Output the (x, y) coordinate of the center of the cell containing the given text.  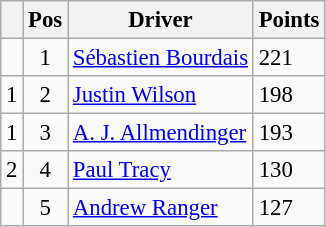
5 (46, 208)
130 (288, 170)
3 (46, 133)
Driver (161, 20)
Pos (46, 20)
198 (288, 95)
4 (46, 170)
Points (288, 20)
221 (288, 58)
A. J. Allmendinger (161, 133)
Andrew Ranger (161, 208)
127 (288, 208)
Sébastien Bourdais (161, 58)
193 (288, 133)
Justin Wilson (161, 95)
Paul Tracy (161, 170)
